Pinpoint the cell where the given text exists, returning its (X, Y) midpoint coordinate. 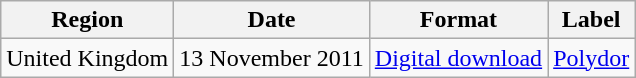
13 November 2011 (272, 58)
Region (88, 20)
Format (458, 20)
Digital download (458, 58)
Polydor (592, 58)
Date (272, 20)
United Kingdom (88, 58)
Label (592, 20)
